Determine the (x, y) coordinate at the center of the cell enclosing the given text.  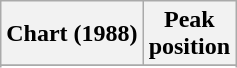
Chart (1988) (72, 34)
Peakposition (189, 34)
